Identify which cell holds the provided text, then report its (x, y) central coordinate. 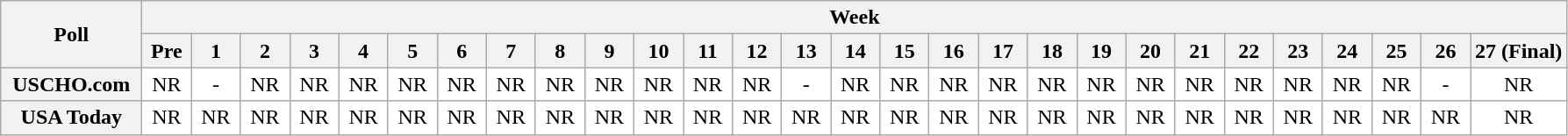
USCHO.com (72, 84)
20 (1150, 51)
23 (1298, 51)
9 (609, 51)
19 (1101, 51)
22 (1249, 51)
3 (314, 51)
16 (954, 51)
8 (560, 51)
21 (1199, 51)
11 (707, 51)
2 (265, 51)
Pre (167, 51)
13 (806, 51)
Week (855, 18)
17 (1003, 51)
6 (462, 51)
10 (658, 51)
25 (1396, 51)
Poll (72, 34)
26 (1445, 51)
24 (1347, 51)
7 (511, 51)
15 (905, 51)
27 (Final) (1519, 51)
1 (216, 51)
14 (856, 51)
18 (1052, 51)
USA Today (72, 118)
5 (412, 51)
4 (363, 51)
12 (757, 51)
